Find where the given text appears and provide that cell's center as (X, Y) coordinate. 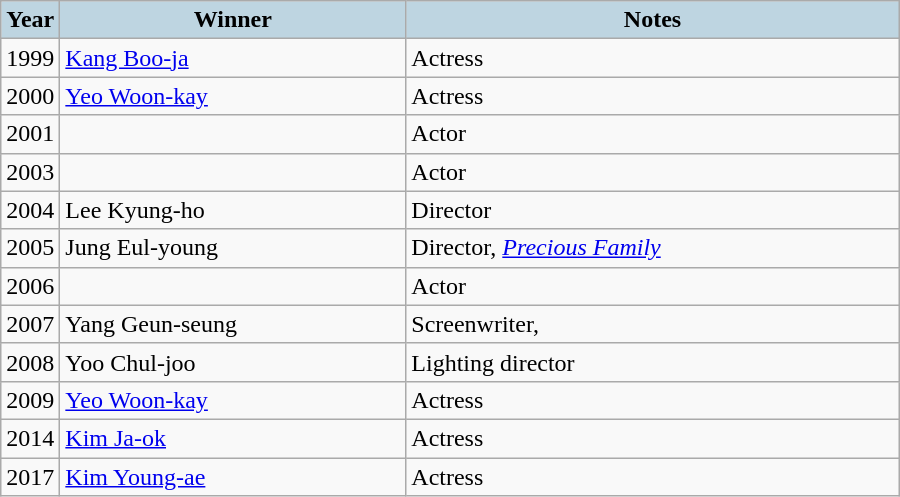
2007 (30, 324)
Year (30, 20)
Kim Ja-ok (233, 438)
Jung Eul-young (233, 248)
Notes (652, 20)
Lee Kyung-ho (233, 210)
Screenwriter, (652, 324)
2014 (30, 438)
2009 (30, 400)
1999 (30, 58)
Lighting director (652, 362)
2001 (30, 134)
Kim Young-ae (233, 477)
Kang Boo-ja (233, 58)
Yang Geun-seung (233, 324)
2017 (30, 477)
Director, Precious Family (652, 248)
2005 (30, 248)
2006 (30, 286)
2004 (30, 210)
Yoo Chul-joo (233, 362)
2008 (30, 362)
2003 (30, 172)
Winner (233, 20)
Director (652, 210)
2000 (30, 96)
